Provide the (x, y) coordinate of the cell's center where the given text is located.  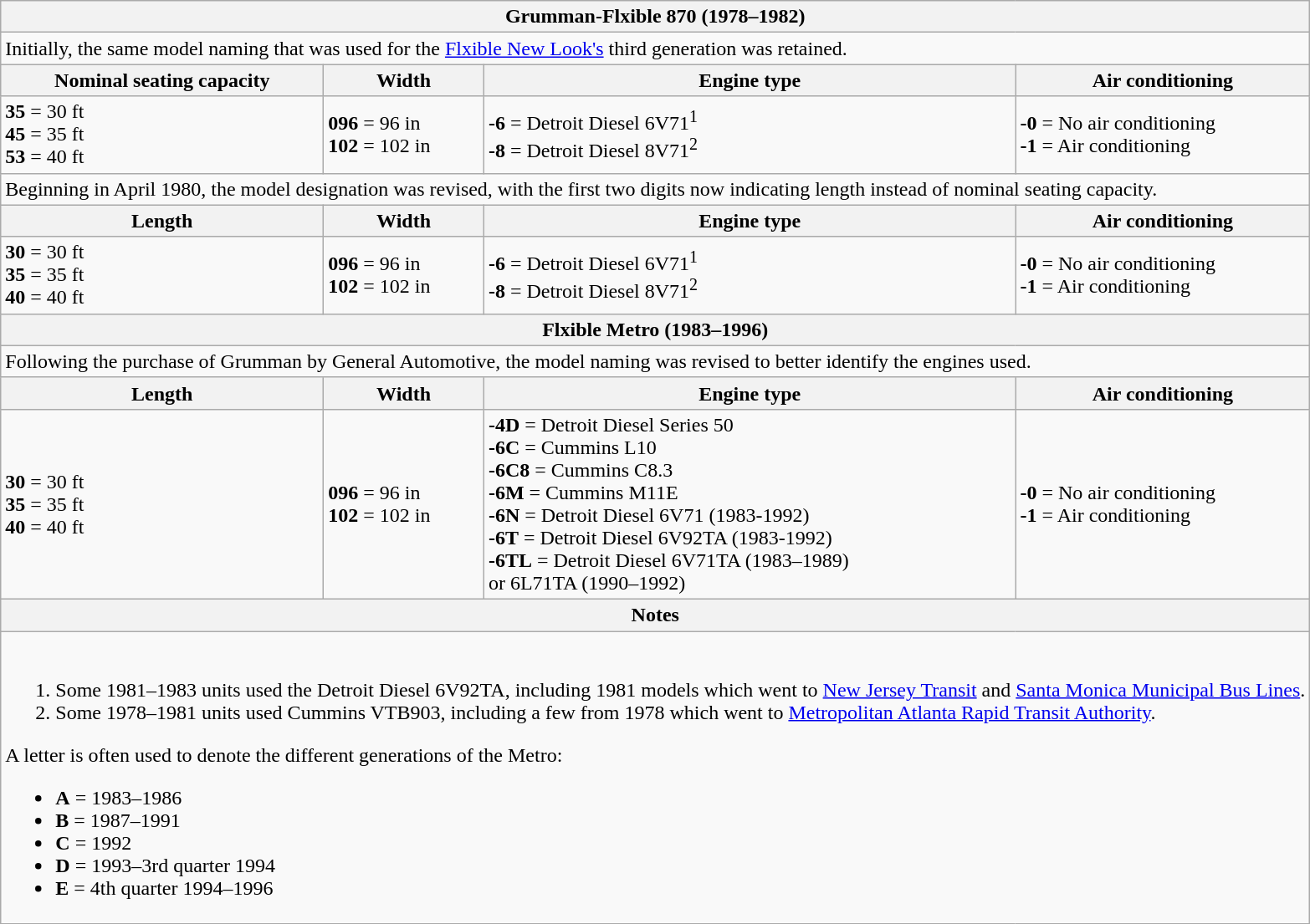
Beginning in April 1980, the model designation was revised, with the first two digits now indicating length instead of nominal seating capacity. (656, 189)
35 = 30 ft45 = 35 ft53 = 40 ft (162, 135)
Notes (656, 615)
Following the purchase of Grumman by General Automotive, the model naming was revised to better identify the engines used. (656, 361)
Flxible Metro (1983–1996) (656, 329)
Initially, the same model naming that was used for the Flxible New Look's third generation was retained. (656, 48)
Nominal seating capacity (162, 80)
Grumman-Flxible 870 (1978–1982) (656, 17)
